Identify which cell holds the provided text, then report its [X, Y] central coordinate. 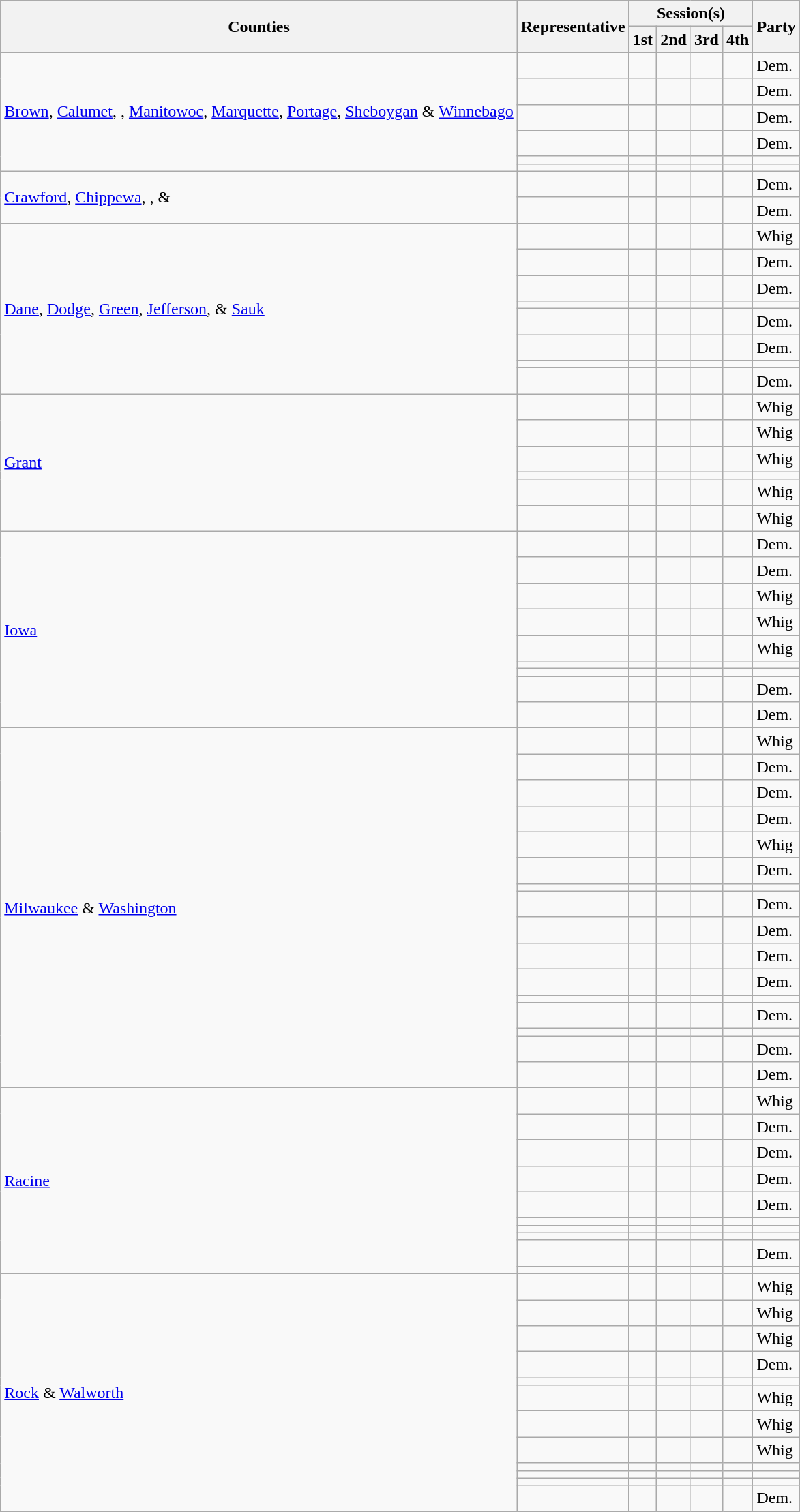
1st [642, 40]
2nd [674, 40]
Session(s) [691, 14]
Brown, Calumet, , Manitowoc, Marquette, Portage, Sheboygan & Winnebago [259, 112]
3rd [707, 40]
Representative [573, 27]
Dane, Dodge, Green, Jefferson, & Sauk [259, 308]
Iowa [259, 630]
Crawford, Chippewa, , & [259, 197]
Counties [259, 27]
Racine [259, 1181]
Grant [259, 462]
Rock & Walworth [259, 1392]
Milwaukee & Washington [259, 908]
4th [737, 40]
Party [776, 27]
